Pinpoint the cell where the given text exists, returning its [x, y] midpoint coordinate. 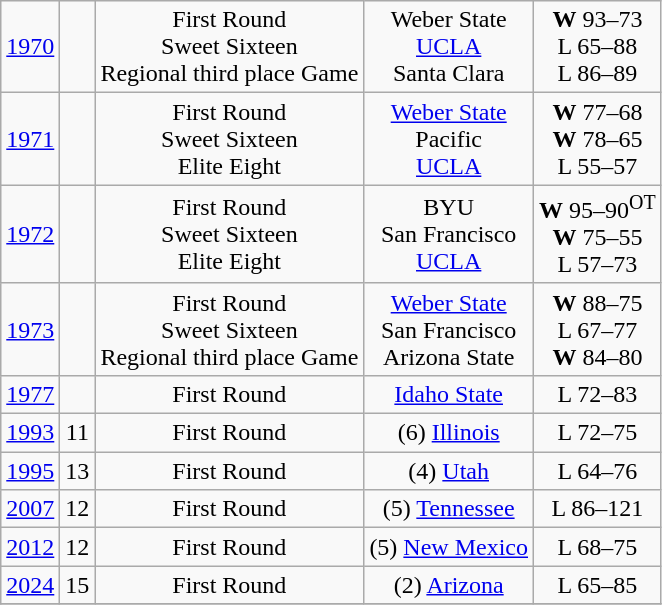
W 95–90OTW 75–55L 57–73 [598, 234]
1970 [30, 47]
L 86–121 [598, 509]
2024 [30, 585]
L 68–75 [598, 547]
1972 [30, 234]
Weber StateSan FranciscoArizona State [449, 329]
2007 [30, 509]
2012 [30, 547]
13 [78, 471]
W 93–73L 65–88L 86–89 [598, 47]
1971 [30, 139]
(5) New Mexico [449, 547]
1973 [30, 329]
(6) Illinois [449, 433]
1977 [30, 394]
1993 [30, 433]
Weber StateUCLASanta Clara [449, 47]
L 64–76 [598, 471]
(4) Utah [449, 471]
Weber StatePacificUCLA [449, 139]
L 65–85 [598, 585]
L 72–75 [598, 433]
W 77–68W 78–65L 55–57 [598, 139]
15 [78, 585]
BYUSan FranciscoUCLA [449, 234]
Idaho State [449, 394]
(2) Arizona [449, 585]
(5) Tennessee [449, 509]
11 [78, 433]
W 88–75L 67–77W 84–80 [598, 329]
L 72–83 [598, 394]
1995 [30, 471]
